Determine the (X, Y) coordinate at the center of the cell enclosing the given text.  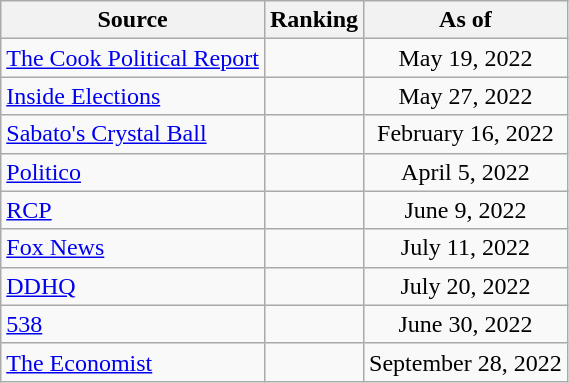
Inside Elections (133, 96)
The Cook Political Report (133, 58)
The Economist (133, 362)
Sabato's Crystal Ball (133, 134)
June 9, 2022 (466, 210)
DDHQ (133, 286)
May 27, 2022 (466, 96)
Fox News (133, 248)
538 (133, 324)
Politico (133, 172)
February 16, 2022 (466, 134)
RCP (133, 210)
As of (466, 20)
April 5, 2022 (466, 172)
Source (133, 20)
Ranking (314, 20)
June 30, 2022 (466, 324)
September 28, 2022 (466, 362)
May 19, 2022 (466, 58)
July 11, 2022 (466, 248)
July 20, 2022 (466, 286)
